Identify which cell holds the provided text, then report its [x, y] central coordinate. 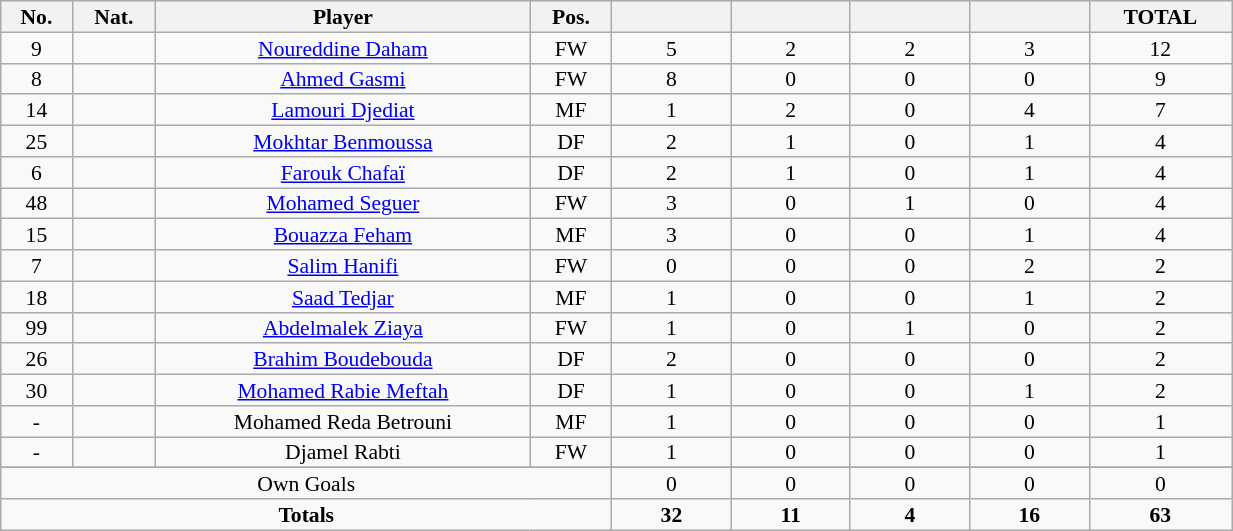
48 [36, 204]
63 [1160, 514]
Mohamed Reda Betrouni [344, 422]
12 [1160, 48]
Nat. [114, 16]
Mohamed Rabie Meftah [344, 390]
Mokhtar Benmoussa [344, 142]
99 [36, 328]
26 [36, 360]
32 [672, 514]
No. [36, 16]
25 [36, 142]
6 [36, 172]
Brahim Boudebouda [344, 360]
Salim Hanifi [344, 266]
Player [344, 16]
Bouazza Feham [344, 234]
Totals [306, 514]
Djamel Rabti [344, 452]
30 [36, 390]
14 [36, 110]
Farouk Chafaï [344, 172]
Abdelmalek Ziaya [344, 328]
Saad Tedjar [344, 296]
Lamouri Djediat [344, 110]
Mohamed Seguer [344, 204]
Own Goals [306, 484]
Noureddine Daham [344, 48]
16 [1030, 514]
5 [672, 48]
15 [36, 234]
TOTAL [1160, 16]
Pos. [571, 16]
18 [36, 296]
11 [790, 514]
Ahmed Gasmi [344, 78]
